For the text-containing cell, return its midpoint in [x, y] coordinate format. 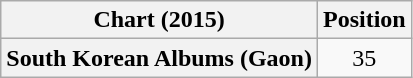
South Korean Albums (Gaon) [160, 58]
35 [364, 58]
Position [364, 20]
Chart (2015) [160, 20]
